Search for the cell housing the specified text and yield its [x, y] center coordinate. 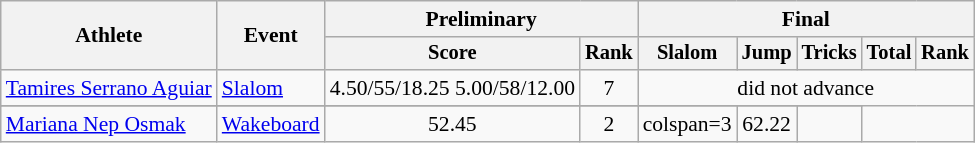
52.45 [452, 124]
Preliminary [482, 19]
Tricks [830, 54]
Final [806, 19]
2 [609, 124]
colspan=3 [688, 124]
Athlete [109, 36]
Jump [767, 54]
4.50/55/18.25 5.00/58/12.00 [452, 88]
Mariana Nep Osmak [109, 124]
Score [452, 54]
7 [609, 88]
Wakeboard [271, 124]
62.22 [767, 124]
did not advance [806, 88]
Event [271, 36]
Tamires Serrano Aguiar [109, 88]
Total [890, 54]
